Provide the [X, Y] coordinate of the cell's center where the given text is located.  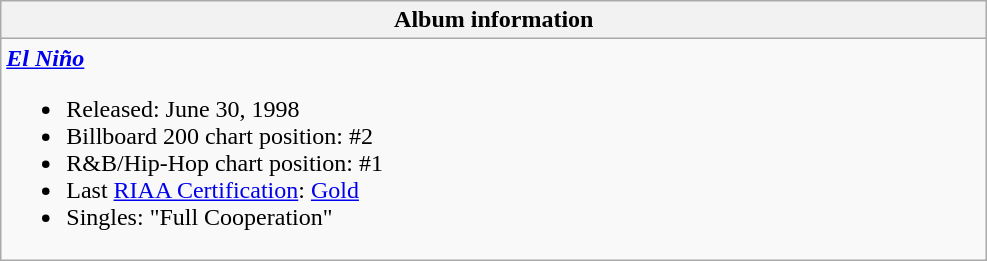
El NiñoReleased: June 30, 1998Billboard 200 chart position: #2R&B/Hip-Hop chart position: #1Last RIAA Certification: GoldSingles: "Full Cooperation" [494, 150]
Album information [494, 20]
